Find where the given text appears and provide that cell's center as [x, y] coordinate. 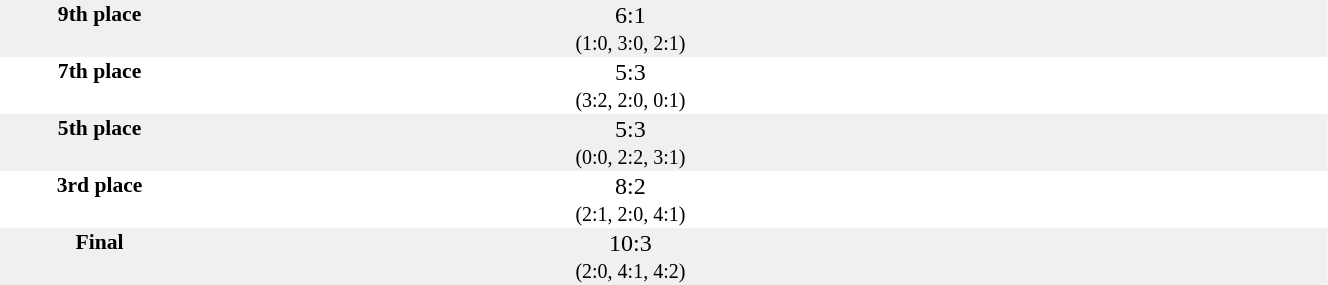
7th place [100, 86]
Final [100, 256]
5:3(3:2, 2:0, 0:1) [630, 86]
5:3(0:0, 2:2, 3:1) [630, 142]
5th place [100, 142]
8:2(2:1, 2:0, 4:1) [630, 200]
10:3(2:0, 4:1, 4:2) [630, 256]
6:1(1:0, 3:0, 2:1) [630, 28]
3rd place [100, 200]
9th place [100, 28]
